Scan for the cell matching the given text and deliver its [x, y] coordinate at center. 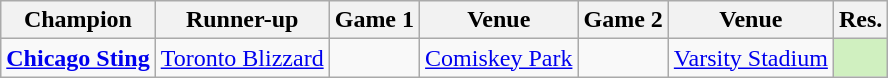
Res. [860, 20]
Runner-up [242, 20]
Varsity Stadium [750, 58]
Toronto Blizzard [242, 58]
Champion [78, 20]
Chicago Sting [78, 58]
Game 1 [374, 20]
Comiskey Park [499, 58]
Game 2 [623, 20]
